Search for the cell housing the specified text and yield its (X, Y) center coordinate. 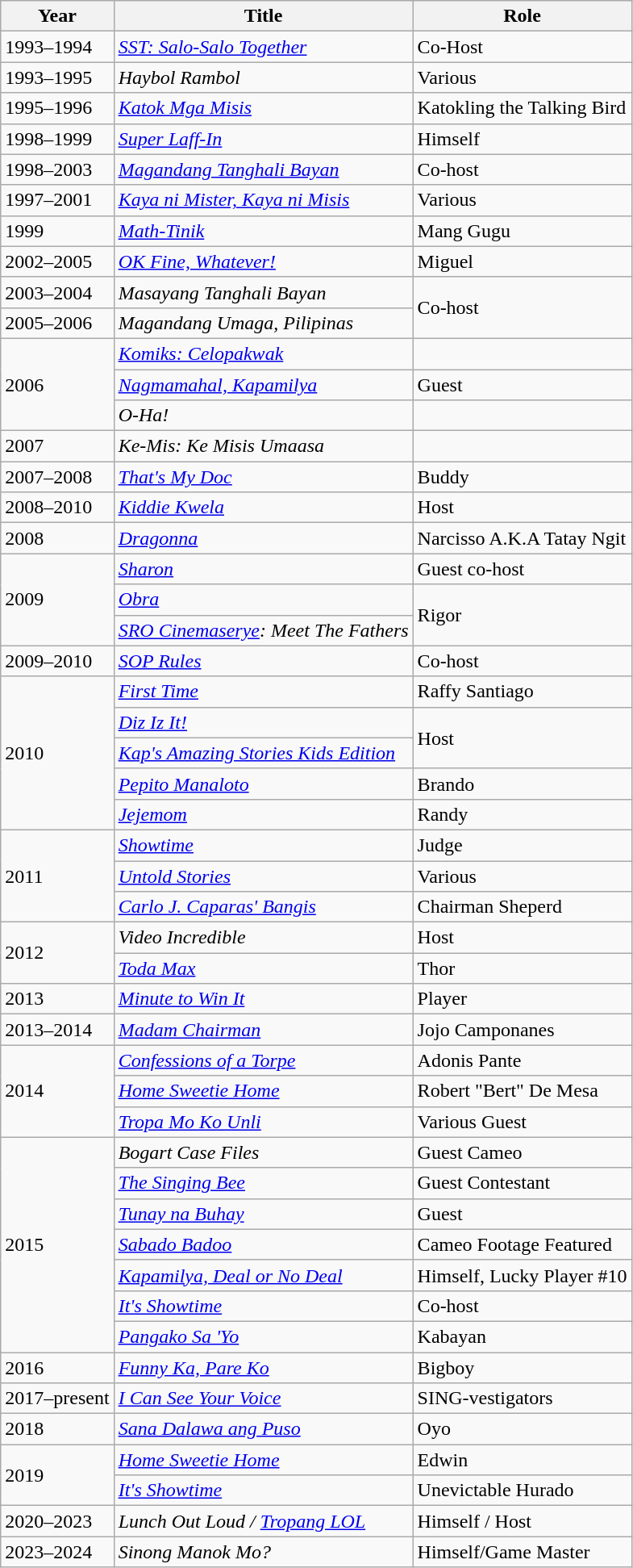
Guest Contestant (523, 1183)
Himself/Game Master (523, 1552)
Jejemom (263, 814)
2011 (57, 876)
2019 (57, 1475)
Untold Stories (263, 876)
Kaya ni Mister, Kaya ni Misis (263, 200)
Toda Max (263, 968)
Kapamilya, Deal or No Deal (263, 1275)
Buddy (523, 477)
Judge (523, 845)
Various Guest (523, 1122)
Himself (523, 139)
Randy (523, 814)
Kiddie Kwela (263, 508)
SING-vestigators (523, 1399)
2010 (57, 753)
2002–2005 (57, 261)
Himself, Lucky Player #10 (523, 1275)
Masayang Tanghali Bayan (263, 292)
Mang Gugu (523, 231)
SST: Salo-Salo Together (263, 47)
2023–2024 (57, 1552)
2009–2010 (57, 661)
Year (57, 16)
Rigor (523, 615)
2009 (57, 600)
Sinong Manok Mo? (263, 1552)
Sana Dalawa ang Puso (263, 1429)
Confessions of a Torpe (263, 1060)
Co-Host (523, 47)
2013 (57, 999)
Dragonna (263, 538)
Carlo J. Caparas' Bangis (263, 907)
2005–2006 (57, 323)
Raffy Santiago (523, 692)
2008 (57, 538)
Math-Tinik (263, 231)
Lunch Out Loud / Tropang LOL (263, 1521)
Ke-Mis: Ke Misis Umaasa (263, 446)
Haybol Rambol (263, 77)
SOP Rules (263, 661)
Bogart Case Files (263, 1152)
Sabado Badoo (263, 1244)
Chairman Sheperd (523, 907)
Minute to Win It (263, 999)
Role (523, 16)
Madam Chairman (263, 1030)
2018 (57, 1429)
1993–1994 (57, 47)
Miguel (523, 261)
2014 (57, 1091)
Katok Mga Misis (263, 108)
Player (523, 999)
2015 (57, 1244)
2012 (57, 953)
Nagmamahal, Kapamilya (263, 385)
I Can See Your Voice (263, 1399)
2016 (57, 1368)
Narcisso A.K.A Tatay Ngit (523, 538)
Kap's Amazing Stories Kids Edition (263, 753)
1993–1995 (57, 77)
Tropa Mo Ko Unli (263, 1122)
2007–2008 (57, 477)
Cameo Footage Featured (523, 1244)
Diz Iz It! (263, 722)
Kabayan (523, 1336)
1999 (57, 231)
2007 (57, 446)
Thor (523, 968)
Katokling the Talking Bird (523, 108)
OK Fine, Whatever! (263, 261)
Oyo (523, 1429)
Title (263, 16)
O-Ha! (263, 416)
2017–present (57, 1399)
Guest Cameo (523, 1152)
Funny Ka, Pare Ko (263, 1368)
Video Incredible (263, 938)
Tunay na Buhay (263, 1214)
2008–2010 (57, 508)
Pepito Manaloto (263, 784)
Himself / Host (523, 1521)
2003–2004 (57, 292)
Super Laff-In (263, 139)
2013–2014 (57, 1030)
Brando (523, 784)
Robert "Bert" De Mesa (523, 1091)
SRO Cinemaserye: Meet The Fathers (263, 630)
Komiks: Celopakwak (263, 353)
1998–1999 (57, 139)
1997–2001 (57, 200)
2006 (57, 384)
2020–2023 (57, 1521)
Bigboy (523, 1368)
Obra (263, 600)
Jojo Camponanes (523, 1030)
Magandang Tanghali Bayan (263, 169)
That's My Doc (263, 477)
Guest co-host (523, 569)
1998–2003 (57, 169)
Edwin (523, 1460)
The Singing Bee (263, 1183)
Sharon (263, 569)
Unevictable Hurado (523, 1491)
Magandang Umaga, Pilipinas (263, 323)
1995–1996 (57, 108)
Adonis Pante (523, 1060)
First Time (263, 692)
Pangako Sa 'Yo (263, 1336)
Showtime (263, 845)
